Scan for the cell matching the given text and deliver its [x, y] coordinate at center. 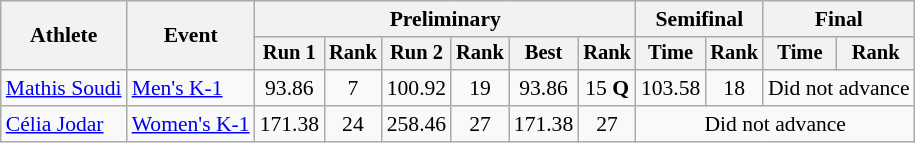
18 [734, 88]
103.58 [670, 88]
Best [544, 54]
15 Q [607, 88]
Semifinal [700, 19]
100.92 [416, 88]
Event [191, 36]
Preliminary [446, 19]
258.46 [416, 124]
Women's K-1 [191, 124]
Athlete [64, 36]
7 [353, 88]
19 [480, 88]
Run 2 [416, 54]
Final [839, 19]
Run 1 [290, 54]
Mathis Soudi [64, 88]
Men's K-1 [191, 88]
24 [353, 124]
Célia Jodar [64, 124]
